For the text-containing cell, return its midpoint in (X, Y) coordinate format. 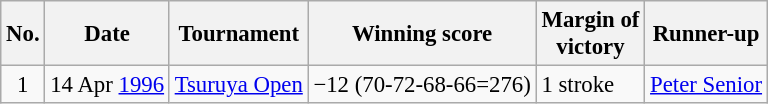
1 stroke (590, 85)
Peter Senior (706, 85)
Tournament (238, 34)
14 Apr 1996 (107, 85)
Runner-up (706, 34)
No. (23, 34)
Winning score (422, 34)
Tsuruya Open (238, 85)
1 (23, 85)
Margin ofvictory (590, 34)
−12 (70-72-68-66=276) (422, 85)
Date (107, 34)
